Find where the given text appears and provide that cell's center as [X, Y] coordinate. 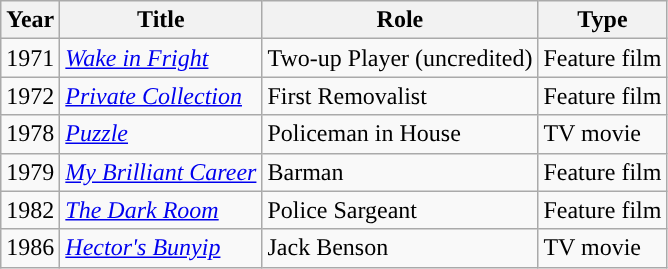
1979 [30, 172]
1971 [30, 58]
Title [161, 20]
Wake in Fright [161, 58]
1972 [30, 96]
Jack Benson [400, 248]
My Brilliant Career [161, 172]
Police Sargeant [400, 210]
Puzzle [161, 134]
Barman [400, 172]
Year [30, 20]
1982 [30, 210]
The Dark Room [161, 210]
Two-up Player (uncredited) [400, 58]
Policeman in House [400, 134]
Private Collection [161, 96]
1978 [30, 134]
Role [400, 20]
Hector's Bunyip [161, 248]
First Removalist [400, 96]
Type [602, 20]
1986 [30, 248]
